Provide the (x, y) coordinate of the cell's center where the given text is located.  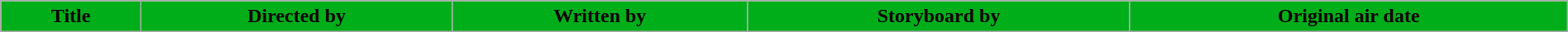
Title (71, 16)
Written by (600, 16)
Original air date (1348, 16)
Storyboard by (939, 16)
Directed by (296, 16)
